Locate the cell with the specified text and output its [x, y] center coordinate. 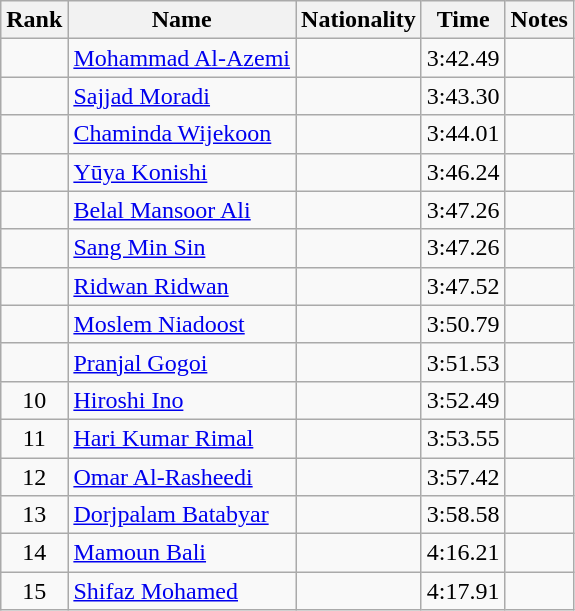
Nationality [359, 20]
13 [34, 515]
Rank [34, 20]
11 [34, 438]
Name [182, 20]
3:52.49 [463, 400]
4:17.91 [463, 591]
3:43.30 [463, 96]
Shifaz Mohamed [182, 591]
Mamoun Bali [182, 553]
10 [34, 400]
Hiroshi Ino [182, 400]
14 [34, 553]
3:57.42 [463, 477]
3:50.79 [463, 324]
3:58.58 [463, 515]
3:44.01 [463, 134]
3:51.53 [463, 362]
Chaminda Wijekoon [182, 134]
Pranjal Gogoi [182, 362]
4:16.21 [463, 553]
Omar Al-Rasheedi [182, 477]
Sang Min Sin [182, 248]
Belal Mansoor Ali [182, 210]
Sajjad Moradi [182, 96]
12 [34, 477]
Ridwan Ridwan [182, 286]
3:53.55 [463, 438]
Hari Kumar Rimal [182, 438]
Yūya Konishi [182, 172]
3:47.52 [463, 286]
15 [34, 591]
Moslem Niadoost [182, 324]
3:42.49 [463, 58]
3:46.24 [463, 172]
Mohammad Al-Azemi [182, 58]
Notes [539, 20]
Dorjpalam Batabyar [182, 515]
Time [463, 20]
